Identify which cell holds the provided text, then report its [x, y] central coordinate. 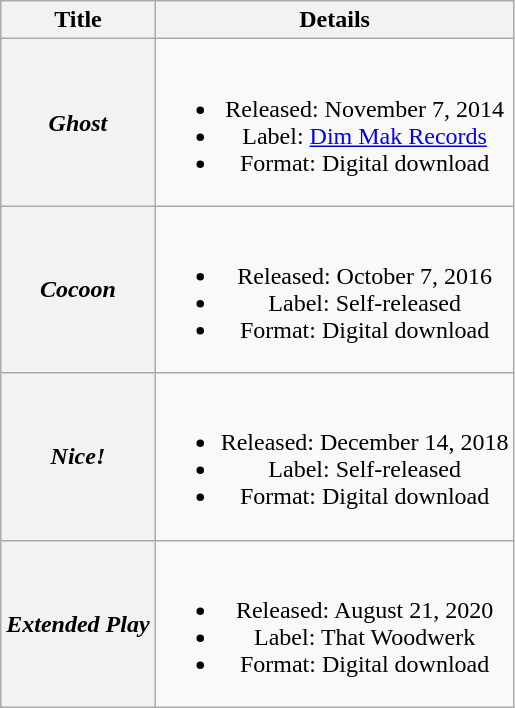
Title [78, 20]
Ghost [78, 122]
Released: December 14, 2018Label: Self-releasedFormat: Digital download [334, 456]
Cocoon [78, 290]
Released: November 7, 2014Label: Dim Mak RecordsFormat: Digital download [334, 122]
Details [334, 20]
Nice! [78, 456]
Released: August 21, 2020Label: That WoodwerkFormat: Digital download [334, 624]
Extended Play [78, 624]
Released: October 7, 2016Label: Self-releasedFormat: Digital download [334, 290]
